Pinpoint the cell where the given text exists, returning its (x, y) midpoint coordinate. 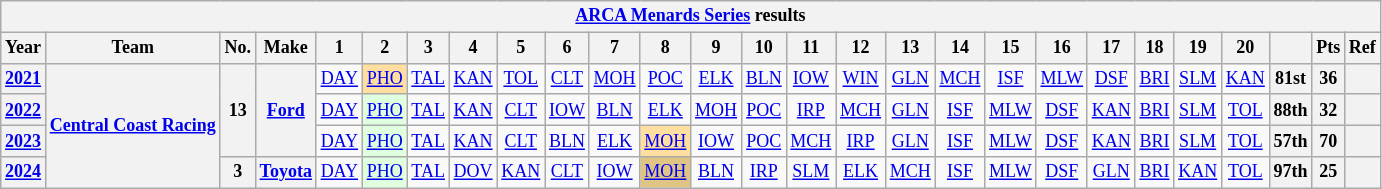
12 (861, 48)
81st (1290, 78)
DOV (473, 172)
9 (716, 48)
18 (1154, 48)
4 (473, 48)
14 (960, 48)
Year (24, 48)
Toyota (286, 172)
20 (1245, 48)
17 (1111, 48)
Pts (1328, 48)
2022 (24, 110)
32 (1328, 110)
36 (1328, 78)
11 (811, 48)
97th (1290, 172)
Team (132, 48)
15 (1010, 48)
2023 (24, 140)
Ref (1362, 48)
5 (521, 48)
25 (1328, 172)
16 (1062, 48)
57th (1290, 140)
6 (568, 48)
10 (764, 48)
ARCA Menards Series results (690, 16)
70 (1328, 140)
Make (286, 48)
2 (384, 48)
No. (238, 48)
8 (666, 48)
Ford (286, 110)
88th (1290, 110)
2024 (24, 172)
WIN (861, 78)
19 (1198, 48)
Central Coast Racing (132, 126)
1 (339, 48)
7 (614, 48)
2021 (24, 78)
